Detect which cell encompasses the target text, then output its (X, Y) center coordinate. 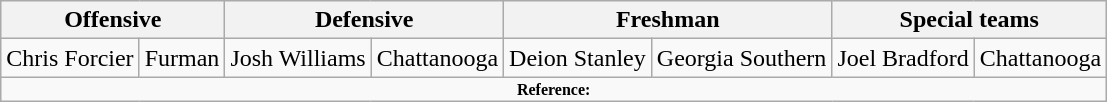
Furman (182, 58)
Defensive (364, 20)
Deion Stanley (578, 58)
Reference: (554, 89)
Chris Forcier (70, 58)
Georgia Southern (742, 58)
Special teams (970, 20)
Offensive (113, 20)
Joel Bradford (903, 58)
Josh Williams (298, 58)
Freshman (668, 20)
